Output the [x, y] coordinate of the center of the cell containing the given text.  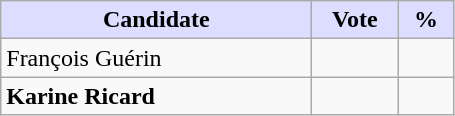
Karine Ricard [156, 96]
Vote [355, 20]
François Guérin [156, 58]
% [426, 20]
Candidate [156, 20]
